Locate the cell with the specified text and output its [X, Y] center coordinate. 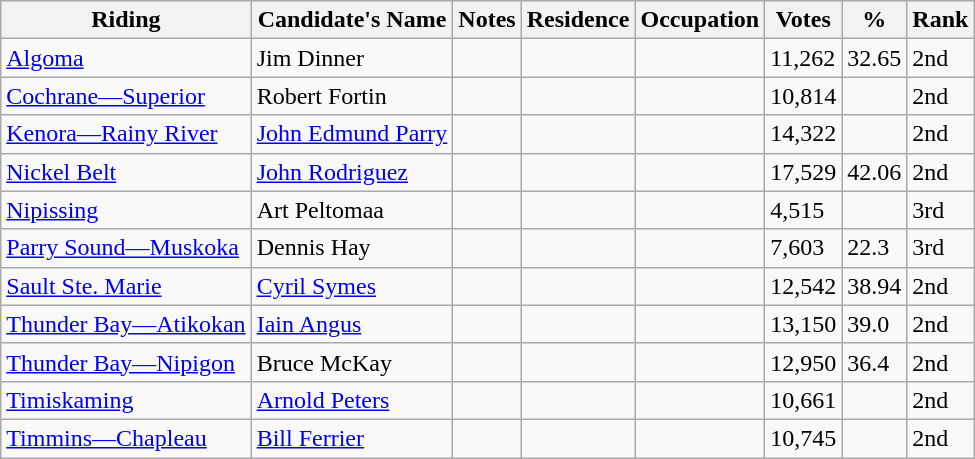
Riding [126, 20]
Notes [487, 20]
Votes [804, 20]
Nipissing [126, 210]
10,661 [804, 400]
39.0 [874, 324]
10,814 [804, 96]
Robert Fortin [352, 96]
Residence [578, 20]
% [874, 20]
Cyril Symes [352, 286]
John Rodriguez [352, 172]
38.94 [874, 286]
Jim Dinner [352, 58]
14,322 [804, 134]
Sault Ste. Marie [126, 286]
Thunder Bay—Atikokan [126, 324]
10,745 [804, 438]
12,950 [804, 362]
11,262 [804, 58]
Thunder Bay—Nipigon [126, 362]
Iain Angus [352, 324]
Kenora—Rainy River [126, 134]
Art Peltomaa [352, 210]
Bill Ferrier [352, 438]
32.65 [874, 58]
13,150 [804, 324]
42.06 [874, 172]
Dennis Hay [352, 248]
22.3 [874, 248]
Parry Sound—Muskoka [126, 248]
Occupation [700, 20]
John Edmund Parry [352, 134]
36.4 [874, 362]
Rank [940, 20]
Candidate's Name [352, 20]
Cochrane—Superior [126, 96]
Algoma [126, 58]
7,603 [804, 248]
Nickel Belt [126, 172]
Timiskaming [126, 400]
Timmins—Chapleau [126, 438]
17,529 [804, 172]
Bruce McKay [352, 362]
12,542 [804, 286]
4,515 [804, 210]
Arnold Peters [352, 400]
